Capture the cell that displays the provided text and extract its [X, Y] central coordinate. 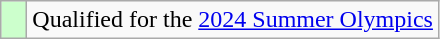
Qualified for the 2024 Summer Olympics [233, 20]
